For the text-containing cell, return its midpoint in (X, Y) coordinate format. 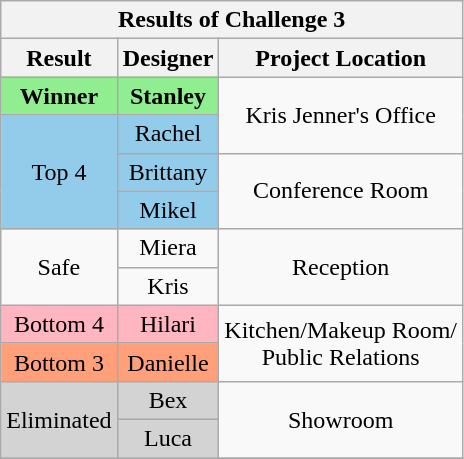
Mikel (168, 210)
Top 4 (59, 172)
Rachel (168, 134)
Bottom 4 (59, 324)
Kris Jenner's Office (341, 115)
Kris (168, 286)
Kitchen/Makeup Room/Public Relations (341, 343)
Luca (168, 438)
Brittany (168, 172)
Bottom 3 (59, 362)
Results of Challenge 3 (232, 20)
Miera (168, 248)
Reception (341, 267)
Danielle (168, 362)
Stanley (168, 96)
Hilari (168, 324)
Bex (168, 400)
Eliminated (59, 419)
Designer (168, 58)
Conference Room (341, 191)
Result (59, 58)
Winner (59, 96)
Project Location (341, 58)
Safe (59, 267)
Showroom (341, 419)
